Search for the cell housing the specified text and yield its (X, Y) center coordinate. 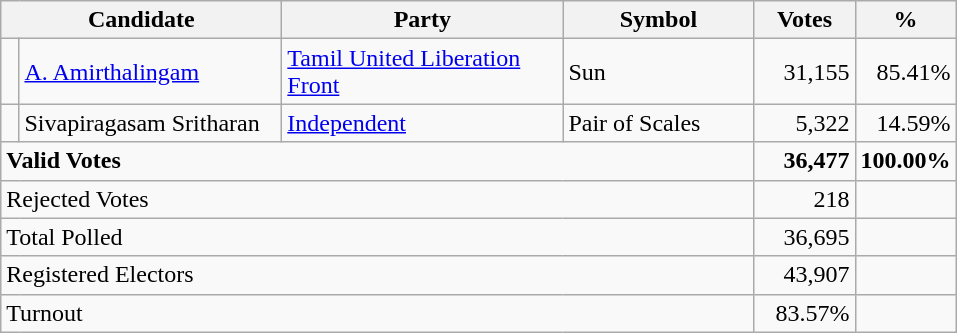
Pair of Scales (658, 123)
Sivapiragasam Sritharan (150, 123)
Total Polled (378, 237)
43,907 (804, 275)
83.57% (804, 313)
36,695 (804, 237)
100.00% (906, 161)
Turnout (378, 313)
Valid Votes (378, 161)
85.41% (906, 72)
5,322 (804, 123)
Registered Electors (378, 275)
% (906, 20)
Symbol (658, 20)
36,477 (804, 161)
14.59% (906, 123)
Sun (658, 72)
218 (804, 199)
Candidate (142, 20)
A. Amirthalingam (150, 72)
31,155 (804, 72)
Votes (804, 20)
Rejected Votes (378, 199)
Party (422, 20)
Tamil United Liberation Front (422, 72)
Independent (422, 123)
